Detect which cell encompasses the target text, then output its (x, y) center coordinate. 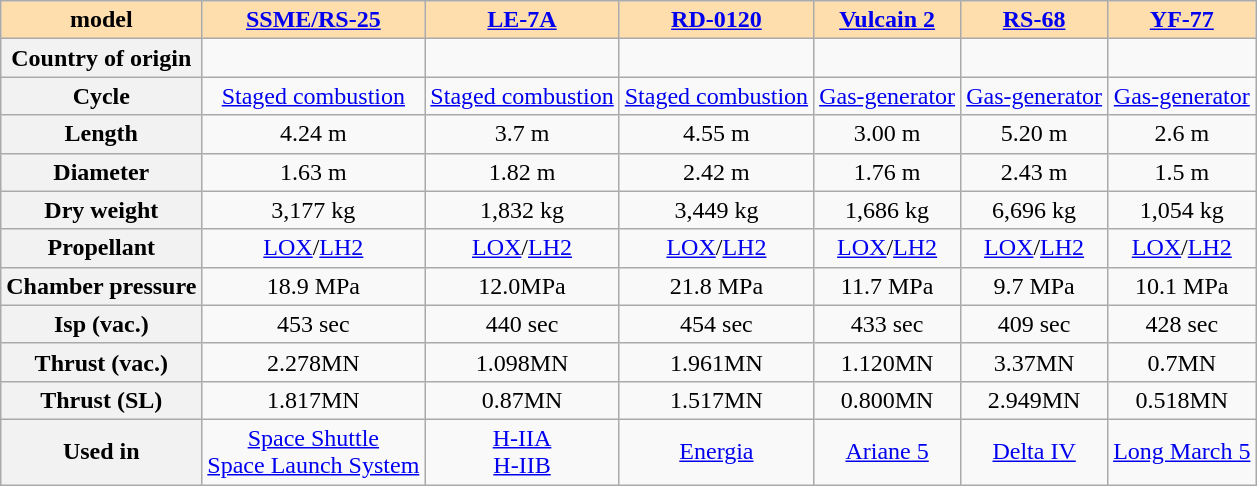
Length (102, 134)
10.1 MPa (1182, 286)
RS-68 (1034, 20)
454 sec (716, 324)
2.949MN (1034, 400)
1,054 kg (1182, 210)
Country of origin (102, 58)
433 sec (888, 324)
SSME/RS-25 (314, 20)
9.7 MPa (1034, 286)
2.43 m (1034, 172)
Long March 5 (1182, 452)
3,449 kg (716, 210)
4.24 m (314, 134)
Isp (vac.) (102, 324)
12.0MPa (522, 286)
Cycle (102, 96)
Chamber pressure (102, 286)
428 sec (1182, 324)
Dry weight (102, 210)
Ariane 5 (888, 452)
YF-77 (1182, 20)
3.7 m (522, 134)
H-IIAH-IIB (522, 452)
6,696 kg (1034, 210)
Used in (102, 452)
1.120MN (888, 362)
Delta IV (1034, 452)
RD-0120 (716, 20)
1.5 m (1182, 172)
Thrust (SL) (102, 400)
3.00 m (888, 134)
Vulcain 2 (888, 20)
3,177 kg (314, 210)
2.42 m (716, 172)
0.518MN (1182, 400)
0.87MN (522, 400)
Energia (716, 452)
1.517MN (716, 400)
1.76 m (888, 172)
1,686 kg (888, 210)
Space ShuttleSpace Launch System (314, 452)
LE-7A (522, 20)
440 sec (522, 324)
4.55 m (716, 134)
1.817MN (314, 400)
453 sec (314, 324)
1.098MN (522, 362)
1,832 kg (522, 210)
Diameter (102, 172)
0.800MN (888, 400)
18.9 MPa (314, 286)
1.63 m (314, 172)
Propellant (102, 248)
11.7 MPa (888, 286)
1.82 m (522, 172)
Thrust (vac.) (102, 362)
5.20 m (1034, 134)
1.961MN (716, 362)
409 sec (1034, 324)
21.8 MPa (716, 286)
3.37MN (1034, 362)
2.278MN (314, 362)
model (102, 20)
0.7MN (1182, 362)
2.6 m (1182, 134)
